Extract the [X, Y] coordinate from the center of the cell holding the provided text.  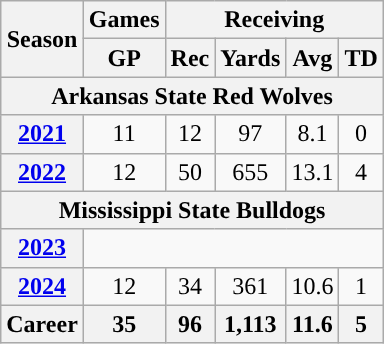
361 [250, 286]
96 [190, 324]
50 [190, 172]
2023 [42, 248]
Season [42, 39]
2022 [42, 172]
2024 [42, 286]
Arkansas State Red Wolves [192, 96]
5 [361, 324]
8.1 [312, 134]
TD [361, 58]
Games [124, 20]
GP [124, 58]
2021 [42, 134]
34 [190, 286]
35 [124, 324]
Avg [312, 58]
4 [361, 172]
Receiving [274, 20]
1,113 [250, 324]
0 [361, 134]
Career [42, 324]
11 [124, 134]
Yards [250, 58]
Mississippi State Bulldogs [192, 210]
Rec [190, 58]
13.1 [312, 172]
655 [250, 172]
97 [250, 134]
10.6 [312, 286]
11.6 [312, 324]
1 [361, 286]
